Pinpoint the cell where the given text exists, returning its (X, Y) midpoint coordinate. 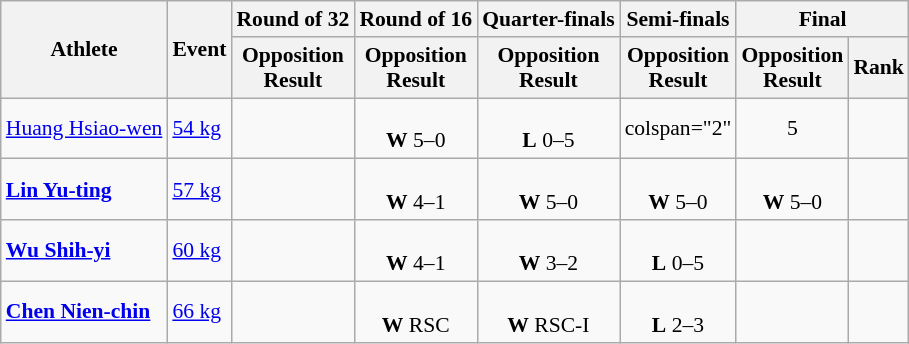
57 kg (199, 190)
W 3–2 (548, 250)
Athlete (84, 50)
5 (792, 128)
Rank (878, 68)
L 2–3 (678, 312)
54 kg (199, 128)
Semi-finals (678, 19)
colspan="2" (678, 128)
Chen Nien-chin (84, 312)
W RSC (416, 312)
Round of 32 (292, 19)
Quarter-finals (548, 19)
Round of 16 (416, 19)
60 kg (199, 250)
Final (822, 19)
Wu Shih-yi (84, 250)
Huang Hsiao-wen (84, 128)
W RSC-I (548, 312)
Lin Yu-ting (84, 190)
Event (199, 50)
66 kg (199, 312)
